Extract the [X, Y] coordinate from the center of the cell holding the provided text.  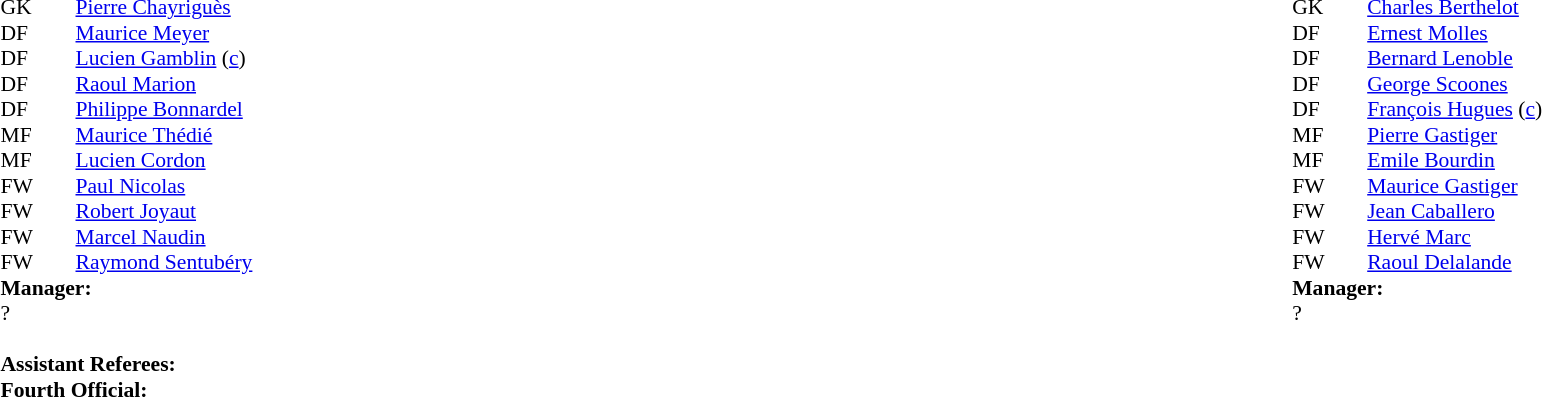
? [1417, 313]
Raymond Sentubéry [164, 263]
Paul Nicolas [164, 186]
Ernest Molles [1454, 33]
Raoul Delalande [1454, 263]
Maurice Thédié [164, 135]
George Scoones [1454, 84]
Lucien Gamblin (c) [164, 59]
François Hugues (c) [1454, 109]
Robert Joyaut [164, 211]
Bernard Lenoble [1454, 59]
Pierre Gastiger [1454, 135]
Maurice Meyer [164, 33]
Lucien Cordon [164, 161]
Marcel Naudin [164, 237]
Jean Caballero [1454, 211]
Maurice Gastiger [1454, 186]
Raoul Marion [164, 84]
Philippe Bonnardel [164, 109]
Emile Bourdin [1454, 161]
Hervé Marc [1454, 237]
